Output the [X, Y] coordinate of the center of the cell containing the given text.  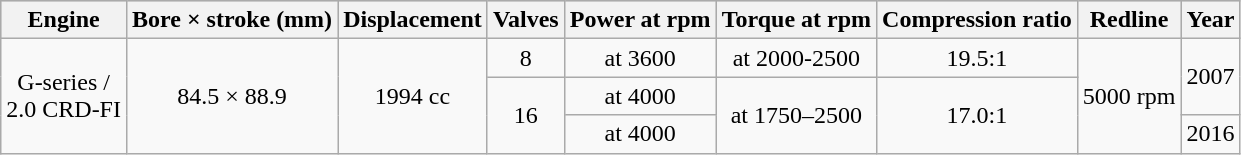
Power at rpm [640, 20]
at 1750–2500 [796, 115]
17.0:1 [978, 115]
19.5:1 [978, 58]
G-series /2.0 CRD-FI [64, 96]
Redline [1129, 20]
1994 cc [413, 96]
Bore × stroke (mm) [232, 20]
at 3600 [640, 58]
8 [526, 58]
84.5 × 88.9 [232, 96]
Year [1210, 20]
at 2000-2500 [796, 58]
2007 [1210, 77]
Engine [64, 20]
Displacement [413, 20]
16 [526, 115]
Valves [526, 20]
2016 [1210, 134]
Torque at rpm [796, 20]
Compression ratio [978, 20]
5000 rpm [1129, 96]
